Pinpoint the cell where the given text exists, returning its (x, y) midpoint coordinate. 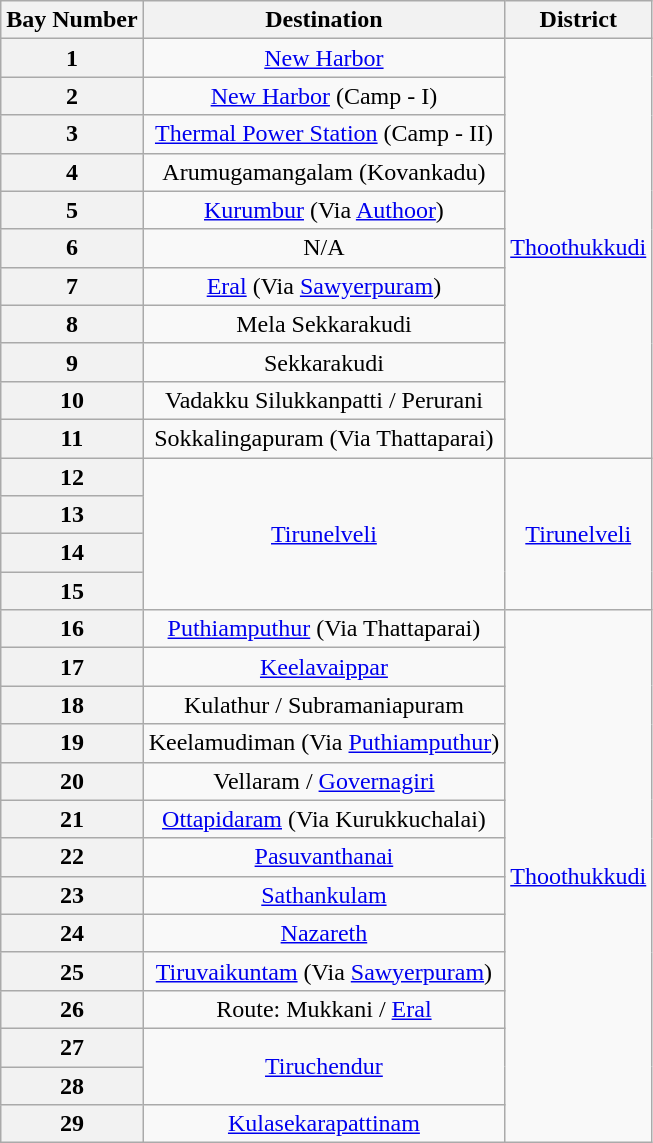
27 (72, 1047)
Sokkalingapuram (Via Thattaparai) (324, 438)
5 (72, 210)
3 (72, 134)
24 (72, 933)
Route: Mukkani / Eral (324, 1009)
Vadakku Silukkanpatti / Perurani (324, 400)
Kurumbur (Via Authoor) (324, 210)
Kulathur / Subramaniapuram (324, 705)
20 (72, 781)
Keelavaippar (324, 667)
2 (72, 96)
13 (72, 515)
17 (72, 667)
9 (72, 362)
N/A (324, 248)
6 (72, 248)
New Harbor (Camp - I) (324, 96)
District (578, 20)
28 (72, 1085)
Puthiamputhur (Via Thattaparai) (324, 629)
21 (72, 819)
16 (72, 629)
New Harbor (324, 58)
1 (72, 58)
7 (72, 286)
29 (72, 1124)
Nazareth (324, 933)
Mela Sekkarakudi (324, 324)
Vellaram / Governagiri (324, 781)
11 (72, 438)
14 (72, 553)
Thermal Power Station (Camp - II) (324, 134)
Tiruchendur (324, 1066)
19 (72, 743)
4 (72, 172)
Pasuvanthanai (324, 857)
Bay Number (72, 20)
10 (72, 400)
Sekkarakudi (324, 362)
22 (72, 857)
15 (72, 591)
Arumugamangalam (Kovankadu) (324, 172)
Tiruvaikuntam (Via Sawyerpuram) (324, 971)
18 (72, 705)
Ottapidaram (Via Kurukkuchalai) (324, 819)
Kulasekarapattinam (324, 1124)
Keelamudiman (Via Puthiamputhur) (324, 743)
8 (72, 324)
Sathankulam (324, 895)
12 (72, 477)
26 (72, 1009)
25 (72, 971)
Eral (Via Sawyerpuram) (324, 286)
Destination (324, 20)
23 (72, 895)
